Pinpoint the cell where the given text exists, returning its (X, Y) midpoint coordinate. 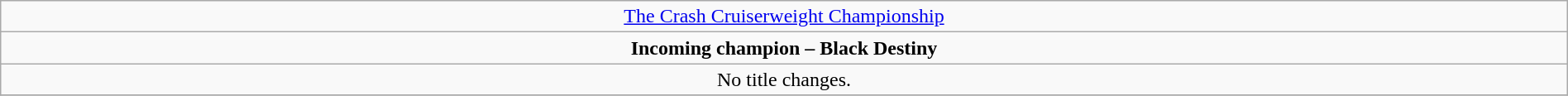
Incoming champion – Black Destiny (784, 48)
The Crash Cruiserweight Championship (784, 17)
No title changes. (784, 79)
